Detect which cell encompasses the target text, then output its (X, Y) center coordinate. 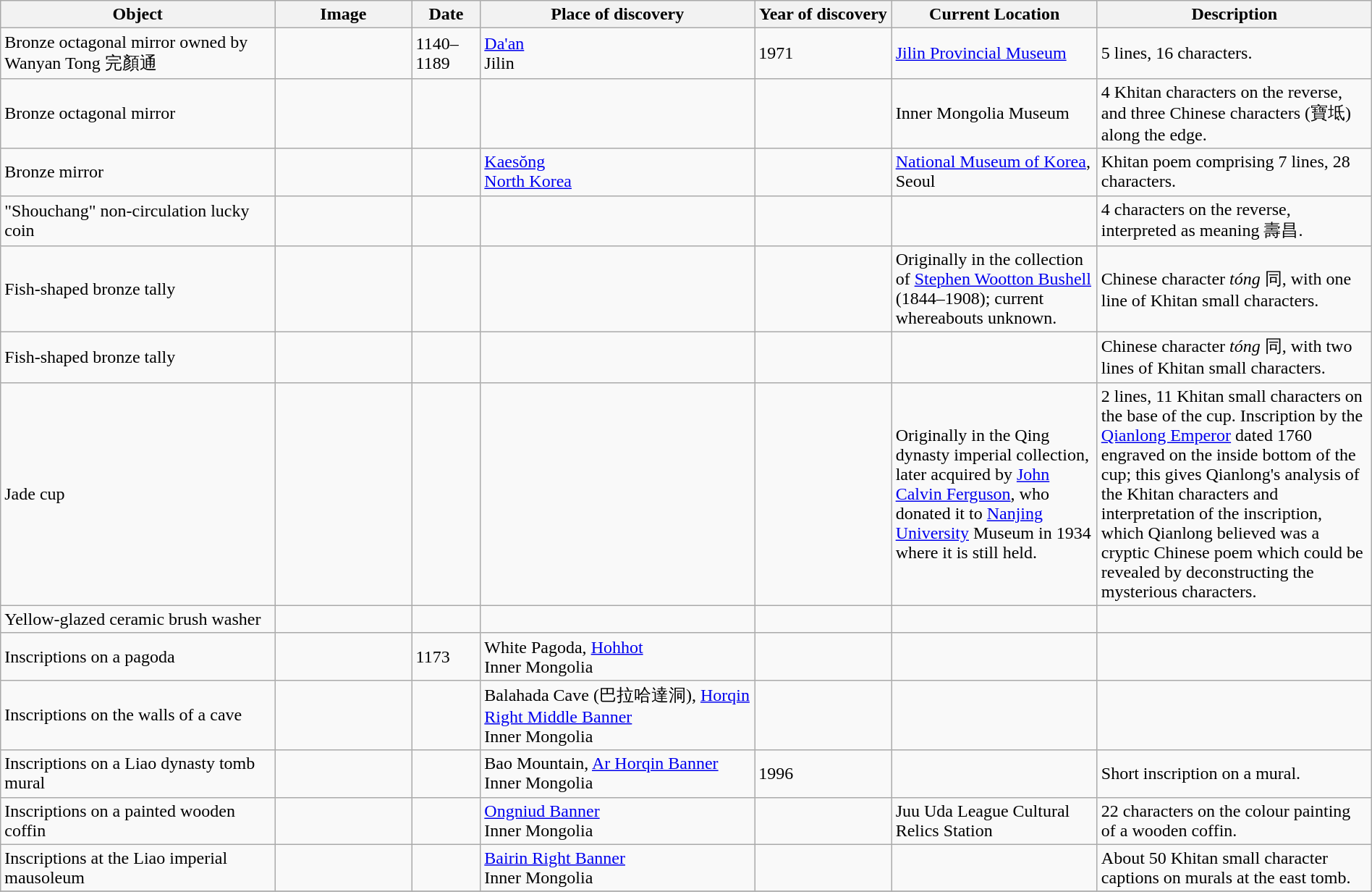
Chinese character tóng 同, with one line of Khitan small characters. (1235, 290)
"Shouchang" non-circulation lucky coin (137, 221)
Bronze octagonal mirror (137, 113)
Object (137, 14)
Inscriptions on a painted wooden coffin (137, 821)
1971 (823, 54)
4 Khitan characters on the reverse, and three Chinese characters (寶坻) along the edge. (1235, 113)
Inscriptions on a pagoda (137, 656)
1173 (446, 656)
Current Location (994, 14)
Bao Mountain, Ar Horqin BannerInner Mongolia (618, 773)
About 50 Khitan small character captions on murals at the east tomb. (1235, 867)
Short inscription on a mural. (1235, 773)
Yellow-glazed ceramic brush washer (137, 619)
Image (343, 14)
Inscriptions on the walls of a cave (137, 715)
National Museum of Korea, Seoul (994, 172)
Bairin Right BannerInner Mongolia (618, 867)
Jilin Provincial Museum (994, 54)
4 characters on the reverse, interpreted as meaning 壽昌. (1235, 221)
22 characters on the colour painting of a wooden coffin. (1235, 821)
Description (1235, 14)
KaesŏngNorth Korea (618, 172)
Khitan poem comprising 7 lines, 28 characters. (1235, 172)
Juu Uda League Cultural Relics Station (994, 821)
Ongniud BannerInner Mongolia (618, 821)
Year of discovery (823, 14)
Chinese character tóng 同, with two lines of Khitan small characters. (1235, 358)
Bronze mirror (137, 172)
Inner Mongolia Museum (994, 113)
1140–1189 (446, 54)
Inscriptions at the Liao imperial mausoleum (137, 867)
Date (446, 14)
Originally in the collection of Stephen Wootton Bushell (1844–1908); current whereabouts unknown. (994, 290)
Balahada Cave (巴拉哈達洞), Horqin Right Middle BannerInner Mongolia (618, 715)
1996 (823, 773)
Da'anJilin (618, 54)
Inscriptions on a Liao dynasty tomb mural (137, 773)
Place of discovery (618, 14)
5 lines, 16 characters. (1235, 54)
Jade cup (137, 494)
White Pagoda, HohhotInner Mongolia (618, 656)
Bronze octagonal mirror owned by Wanyan Tong 完顏通 (137, 54)
